Pinpoint the cell where the given text exists, returning its (x, y) midpoint coordinate. 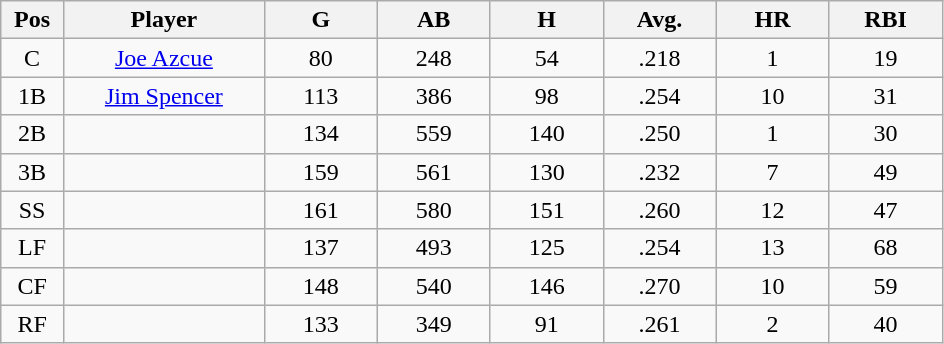
130 (546, 172)
140 (546, 134)
134 (320, 134)
133 (320, 324)
3B (32, 172)
580 (434, 210)
68 (886, 248)
161 (320, 210)
31 (886, 96)
80 (320, 58)
137 (320, 248)
.250 (660, 134)
30 (886, 134)
2 (772, 324)
146 (546, 286)
RF (32, 324)
G (320, 20)
7 (772, 172)
91 (546, 324)
54 (546, 58)
113 (320, 96)
47 (886, 210)
1B (32, 96)
49 (886, 172)
559 (434, 134)
SS (32, 210)
12 (772, 210)
.270 (660, 286)
151 (546, 210)
159 (320, 172)
H (546, 20)
C (32, 58)
.232 (660, 172)
19 (886, 58)
248 (434, 58)
386 (434, 96)
RBI (886, 20)
Player (164, 20)
AB (434, 20)
2B (32, 134)
Avg. (660, 20)
98 (546, 96)
CF (32, 286)
HR (772, 20)
40 (886, 324)
Joe Azcue (164, 58)
LF (32, 248)
125 (546, 248)
540 (434, 286)
561 (434, 172)
59 (886, 286)
.261 (660, 324)
148 (320, 286)
13 (772, 248)
.218 (660, 58)
Pos (32, 20)
493 (434, 248)
Jim Spencer (164, 96)
.260 (660, 210)
349 (434, 324)
